Locate the cell with the specified text and output its (X, Y) center coordinate. 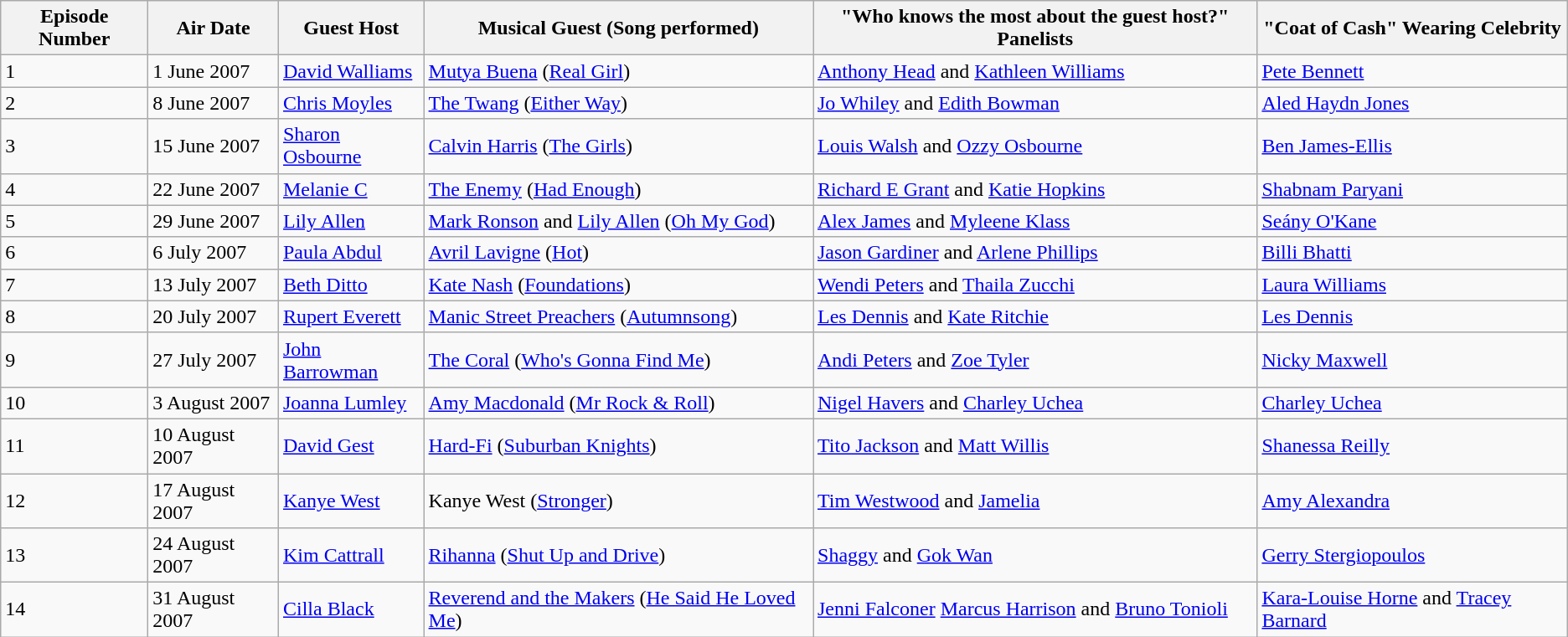
Avril Lavigne (Hot) (618, 253)
Sharon Osbourne (351, 146)
Manic Street Preachers (Autumnsong) (618, 316)
Joanna Lumley (351, 403)
Shaggy and Gok Wan (1034, 556)
Amy Alexandra (1412, 501)
Laura Williams (1412, 285)
14 (75, 609)
12 (75, 501)
The Twang (Either Way) (618, 103)
31 August 2007 (214, 609)
20 July 2007 (214, 316)
6 (75, 253)
David Walliams (351, 71)
13 July 2007 (214, 285)
Kanye West (Stronger) (618, 501)
10 August 2007 (214, 445)
John Barrowman (351, 360)
Jo Whiley and Edith Bowman (1034, 103)
Pete Bennett (1412, 71)
Charley Uchea (1412, 403)
10 (75, 403)
Kanye West (351, 501)
Mutya Buena (Real Girl) (618, 71)
Air Date (214, 28)
Billi Bhatti (1412, 253)
Kate Nash (Foundations) (618, 285)
Wendi Peters and Thaila Zucchi (1034, 285)
5 (75, 221)
3 (75, 146)
"Coat of Cash" Wearing Celebrity (1412, 28)
The Enemy (Had Enough) (618, 189)
Tim Westwood and Jamelia (1034, 501)
7 (75, 285)
David Gest (351, 445)
Ben James-Ellis (1412, 146)
6 July 2007 (214, 253)
Louis Walsh and Ozzy Osbourne (1034, 146)
Calvin Harris (The Girls) (618, 146)
Melanie C (351, 189)
Kara-Louise Horne and Tracey Barnard (1412, 609)
Anthony Head and Kathleen Williams (1034, 71)
29 June 2007 (214, 221)
27 July 2007 (214, 360)
Shabnam Paryani (1412, 189)
Tito Jackson and Matt Willis (1034, 445)
3 August 2007 (214, 403)
Episode Number (75, 28)
Hard-Fi (Suburban Knights) (618, 445)
Andi Peters and Zoe Tyler (1034, 360)
Alex James and Myleene Klass (1034, 221)
Musical Guest (Song performed) (618, 28)
Gerry Stergiopoulos (1412, 556)
Chris Moyles (351, 103)
Guest Host (351, 28)
Amy Macdonald (Mr Rock & Roll) (618, 403)
Shanessa Reilly (1412, 445)
Seány O'Kane (1412, 221)
22 June 2007 (214, 189)
The Coral (Who's Gonna Find Me) (618, 360)
Rihanna (Shut Up and Drive) (618, 556)
Mark Ronson and Lily Allen (Oh My God) (618, 221)
Reverend and the Makers (He Said He Loved Me) (618, 609)
Jenni Falconer Marcus Harrison and Bruno Tonioli (1034, 609)
9 (75, 360)
13 (75, 556)
Les Dennis (1412, 316)
Les Dennis and Kate Ritchie (1034, 316)
Lily Allen (351, 221)
24 August 2007 (214, 556)
Aled Haydn Jones (1412, 103)
Paula Abdul (351, 253)
1 June 2007 (214, 71)
1 (75, 71)
Nicky Maxwell (1412, 360)
Kim Cattrall (351, 556)
Nigel Havers and Charley Uchea (1034, 403)
Cilla Black (351, 609)
Rupert Everett (351, 316)
"Who knows the most about the guest host?" Panelists (1034, 28)
8 (75, 316)
11 (75, 445)
17 August 2007 (214, 501)
Beth Ditto (351, 285)
15 June 2007 (214, 146)
Jason Gardiner and Arlene Phillips (1034, 253)
4 (75, 189)
Richard E Grant and Katie Hopkins (1034, 189)
8 June 2007 (214, 103)
2 (75, 103)
